Capture the cell that displays the provided text and extract its (x, y) central coordinate. 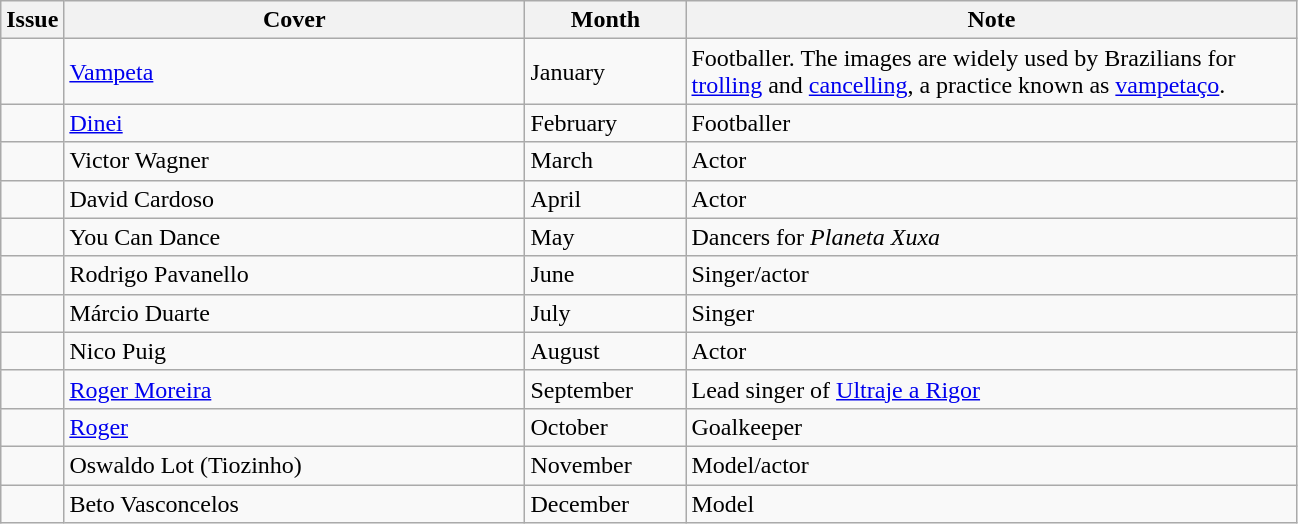
Beto Vasconcelos (294, 503)
Lead singer of Ultraje a Rigor (992, 389)
December (606, 503)
Note (992, 20)
Vampeta (294, 72)
Victor Wagner (294, 161)
April (606, 199)
Goalkeeper (992, 427)
Márcio Duarte (294, 313)
Rodrigo Pavanello (294, 275)
Oswaldo Lot (Tiozinho) (294, 465)
January (606, 72)
Singer (992, 313)
Model/actor (992, 465)
Month (606, 20)
March (606, 161)
Issue (32, 20)
Dancers for Planeta Xuxa (992, 237)
David Cardoso (294, 199)
May (606, 237)
Dinei (294, 123)
Nico Puig (294, 351)
Roger Moreira (294, 389)
October (606, 427)
Cover (294, 20)
Roger (294, 427)
You Can Dance (294, 237)
Footballer. The images are widely used by Brazilians for trolling and cancelling, a practice known as vampetaço. (992, 72)
August (606, 351)
June (606, 275)
Singer/actor (992, 275)
November (606, 465)
September (606, 389)
July (606, 313)
Model (992, 503)
Footballer (992, 123)
February (606, 123)
